Output the [x, y] coordinate of the center of the cell containing the given text.  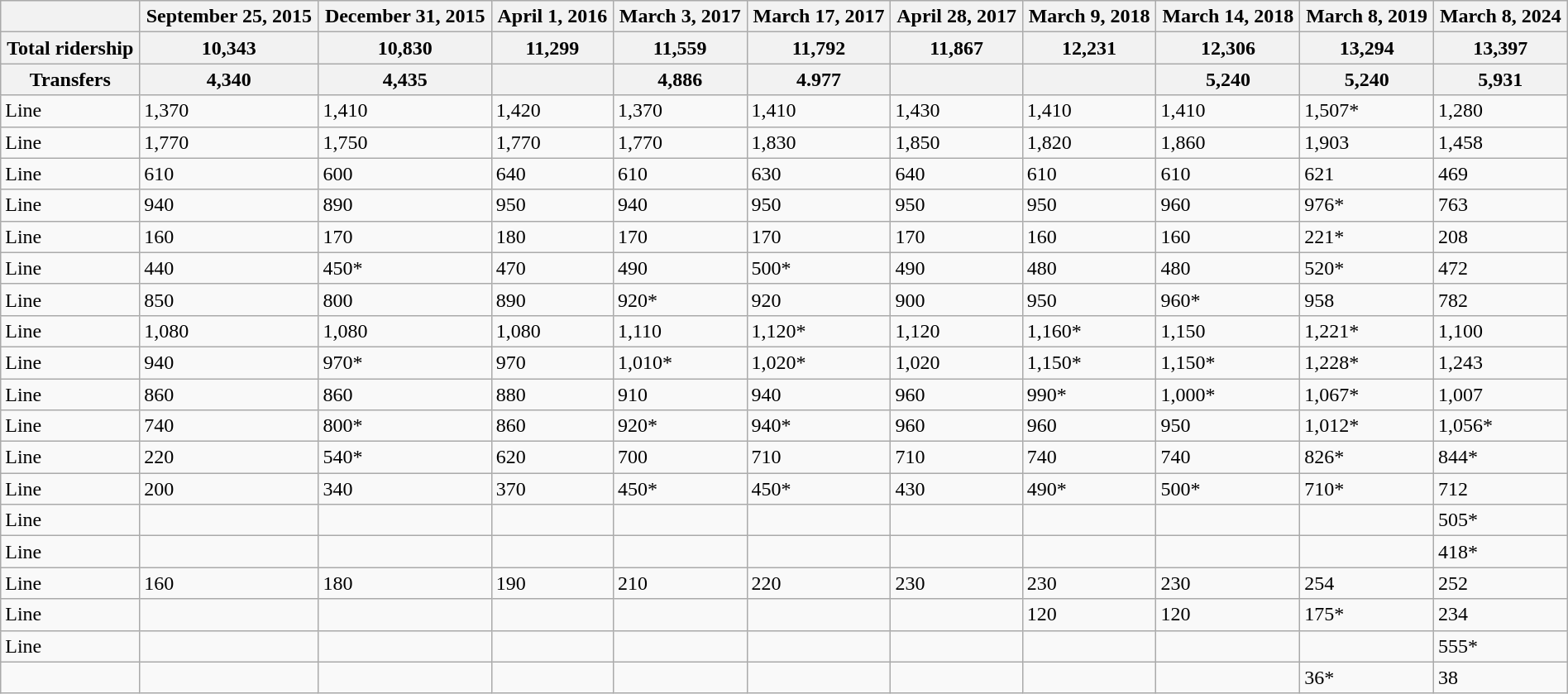
1,150 [1228, 331]
1,228* [1367, 362]
990* [1089, 395]
555* [1500, 646]
600 [405, 174]
March 3, 2017 [680, 17]
418* [1500, 552]
March 17, 2017 [819, 17]
254 [1367, 583]
11,792 [819, 48]
234 [1500, 615]
1,020 [956, 362]
1,430 [956, 111]
221* [1367, 237]
11,559 [680, 48]
1,280 [1500, 111]
1,056* [1500, 426]
621 [1367, 174]
430 [956, 489]
880 [552, 395]
11,867 [956, 48]
March 8, 2024 [1500, 17]
September 25, 2015 [229, 17]
12,306 [1228, 48]
1,420 [552, 111]
March 8, 2019 [1367, 17]
472 [1500, 268]
826* [1367, 457]
252 [1500, 583]
844* [1500, 457]
38 [1500, 677]
190 [552, 583]
370 [552, 489]
March 14, 2018 [1228, 17]
505* [1500, 520]
March 9, 2018 [1089, 17]
December 31, 2015 [405, 17]
1,860 [1228, 142]
4,886 [680, 79]
1,221* [1367, 331]
April 1, 2016 [552, 17]
910 [680, 395]
10,830 [405, 48]
1,830 [819, 142]
763 [1500, 205]
490* [1089, 489]
1,850 [956, 142]
April 28, 2017 [956, 17]
1,120* [819, 331]
630 [819, 174]
1,750 [405, 142]
210 [680, 583]
11,299 [552, 48]
1,012* [1367, 426]
800* [405, 426]
4,435 [405, 79]
1,100 [1500, 331]
10,343 [229, 48]
340 [405, 489]
970 [552, 362]
208 [1500, 237]
520* [1367, 268]
940* [819, 426]
960* [1228, 299]
620 [552, 457]
1,507* [1367, 111]
900 [956, 299]
976* [1367, 205]
12,231 [1089, 48]
710* [1367, 489]
1,160* [1089, 331]
800 [405, 299]
470 [552, 268]
440 [229, 268]
1,007 [1500, 395]
13,294 [1367, 48]
13,397 [1500, 48]
1,010* [680, 362]
540* [405, 457]
1,020* [819, 362]
782 [1500, 299]
4,340 [229, 79]
1,000* [1228, 395]
5,931 [1500, 79]
700 [680, 457]
1,820 [1089, 142]
36* [1367, 677]
712 [1500, 489]
1,458 [1500, 142]
469 [1500, 174]
Total ridership [70, 48]
Transfers [70, 79]
1,067* [1367, 395]
958 [1367, 299]
1,903 [1367, 142]
920 [819, 299]
175* [1367, 615]
200 [229, 489]
970* [405, 362]
1,120 [956, 331]
4.977 [819, 79]
1,243 [1500, 362]
850 [229, 299]
1,110 [680, 331]
